Extract the [x, y] coordinate from the center of the cell holding the provided text.  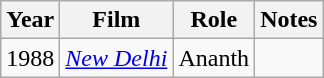
Ananth [214, 58]
Film [116, 20]
New Delhi [116, 58]
Role [214, 20]
Notes [289, 20]
Year [30, 20]
1988 [30, 58]
